Extract the (X, Y) coordinate from the center of the cell holding the provided text.  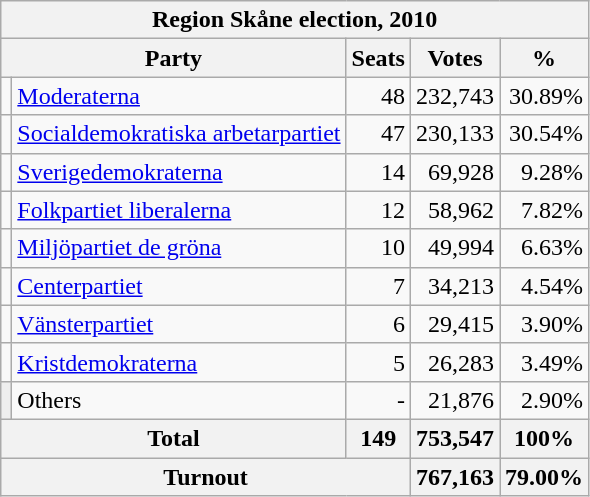
Party (174, 58)
58,962 (454, 210)
30.54% (544, 134)
14 (378, 172)
Total (174, 438)
7 (378, 286)
Folkpartiet liberalerna (179, 210)
Others (179, 400)
3.90% (544, 324)
12 (378, 210)
7.82% (544, 210)
34,213 (454, 286)
Centerpartiet (179, 286)
47 (378, 134)
232,743 (454, 96)
Seats (378, 58)
Region Skåne election, 2010 (295, 20)
69,928 (454, 172)
29,415 (454, 324)
3.49% (544, 362)
Sverigedemokraterna (179, 172)
9.28% (544, 172)
100% (544, 438)
767,163 (454, 477)
Vänsterpartiet (179, 324)
21,876 (454, 400)
- (378, 400)
79.00% (544, 477)
% (544, 58)
49,994 (454, 248)
30.89% (544, 96)
Votes (454, 58)
149 (378, 438)
6.63% (544, 248)
Kristdemokraterna (179, 362)
5 (378, 362)
Socialdemokratiska arbetarpartiet (179, 134)
4.54% (544, 286)
753,547 (454, 438)
Miljöpartiet de gröna (179, 248)
Moderaterna (179, 96)
10 (378, 248)
48 (378, 96)
Turnout (206, 477)
26,283 (454, 362)
6 (378, 324)
2.90% (544, 400)
230,133 (454, 134)
